Extract the (X, Y) coordinate from the center of the cell holding the provided text.  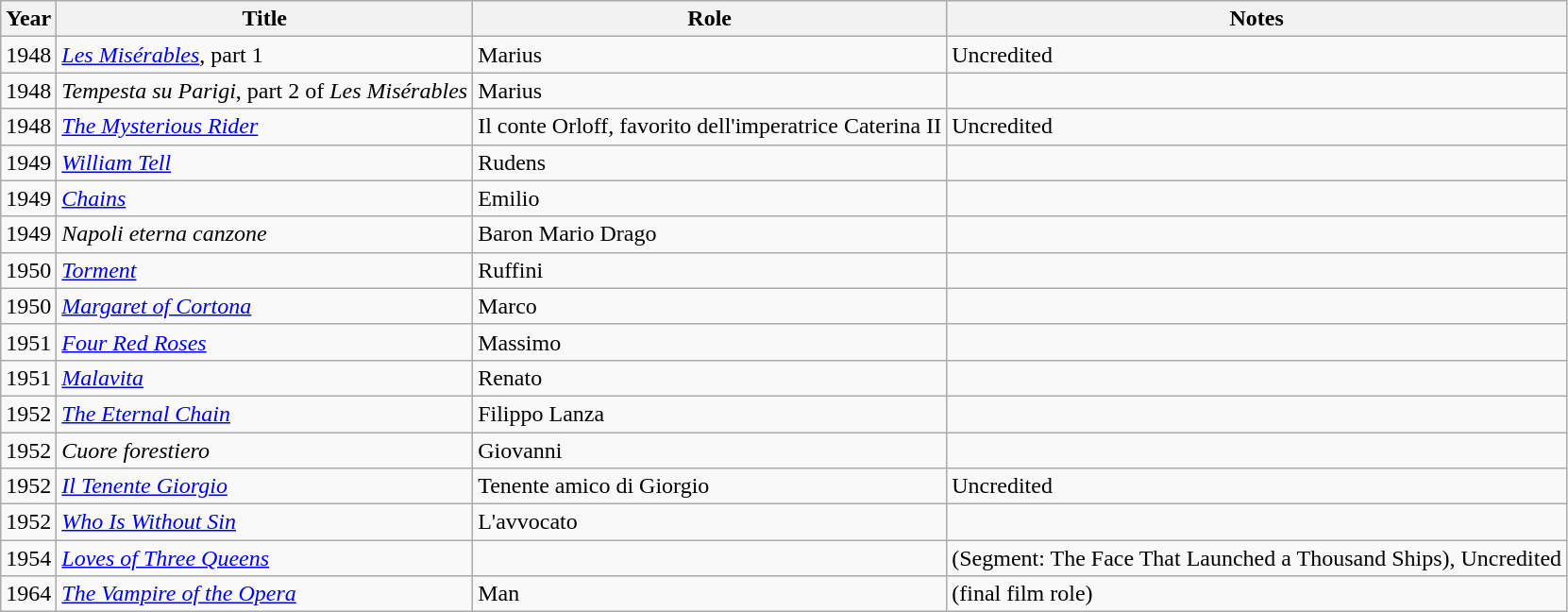
William Tell (264, 162)
Ruffini (710, 270)
The Vampire of the Opera (264, 594)
Giovanni (710, 450)
Tempesta su Parigi, part 2 of Les Misérables (264, 91)
Man (710, 594)
Chains (264, 198)
Who Is Without Sin (264, 522)
Emilio (710, 198)
Tenente amico di Giorgio (710, 486)
Four Red Roses (264, 342)
The Eternal Chain (264, 414)
Il conte Orloff, favorito dell'imperatrice Caterina II (710, 127)
Cuore forestiero (264, 450)
Massimo (710, 342)
1964 (28, 594)
Role (710, 19)
Margaret of Cortona (264, 306)
Title (264, 19)
Loves of Three Queens (264, 558)
Renato (710, 378)
Year (28, 19)
Les Misérables, part 1 (264, 55)
Napoli eterna canzone (264, 234)
The Mysterious Rider (264, 127)
Baron Mario Drago (710, 234)
L'avvocato (710, 522)
Notes (1257, 19)
Marco (710, 306)
Filippo Lanza (710, 414)
(final film role) (1257, 594)
Malavita (264, 378)
Rudens (710, 162)
Torment (264, 270)
1954 (28, 558)
Il Tenente Giorgio (264, 486)
(Segment: The Face That Launched a Thousand Ships), Uncredited (1257, 558)
